Extract the [x, y] coordinate from the center of the cell holding the provided text.  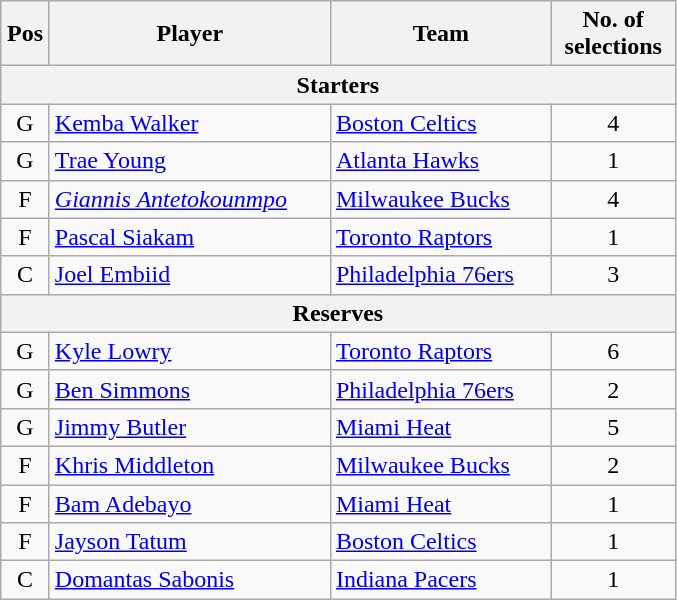
Ben Simmons [190, 389]
Kemba Walker [190, 123]
6 [613, 351]
Bam Adebayo [190, 503]
Kyle Lowry [190, 351]
Pascal Siakam [190, 237]
Indiana Pacers [440, 580]
Player [190, 34]
Jayson Tatum [190, 542]
Starters [338, 85]
Team [440, 34]
5 [613, 427]
Khris Middleton [190, 465]
Joel Embiid [190, 275]
Pos [26, 34]
Atlanta Hawks [440, 161]
Giannis Antetokounmpo [190, 199]
Reserves [338, 313]
Trae Young [190, 161]
Jimmy Butler [190, 427]
3 [613, 275]
Domantas Sabonis [190, 580]
No. of selections [613, 34]
